Find where the given text appears and provide that cell's center as (x, y) coordinate. 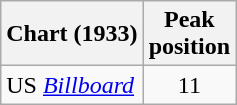
Chart (1933) (72, 34)
US Billboard (72, 85)
11 (189, 85)
Peakposition (189, 34)
